Determine the [X, Y] coordinate at the center of the cell enclosing the given text.  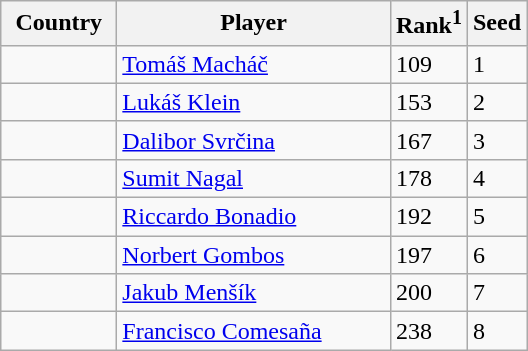
Norbert Gombos [254, 255]
153 [428, 102]
197 [428, 255]
Sumit Nagal [254, 178]
8 [496, 331]
1 [496, 64]
2 [496, 102]
6 [496, 255]
238 [428, 331]
109 [428, 64]
178 [428, 178]
7 [496, 293]
Jakub Menšík [254, 293]
Tomáš Macháč [254, 64]
Dalibor Svrčina [254, 140]
Player [254, 24]
Riccardo Bonadio [254, 217]
192 [428, 217]
Country [59, 24]
Seed [496, 24]
Lukáš Klein [254, 102]
3 [496, 140]
200 [428, 293]
5 [496, 217]
4 [496, 178]
167 [428, 140]
Rank1 [428, 24]
Francisco Comesaña [254, 331]
